Determine the [x, y] coordinate at the center of the cell enclosing the given text.  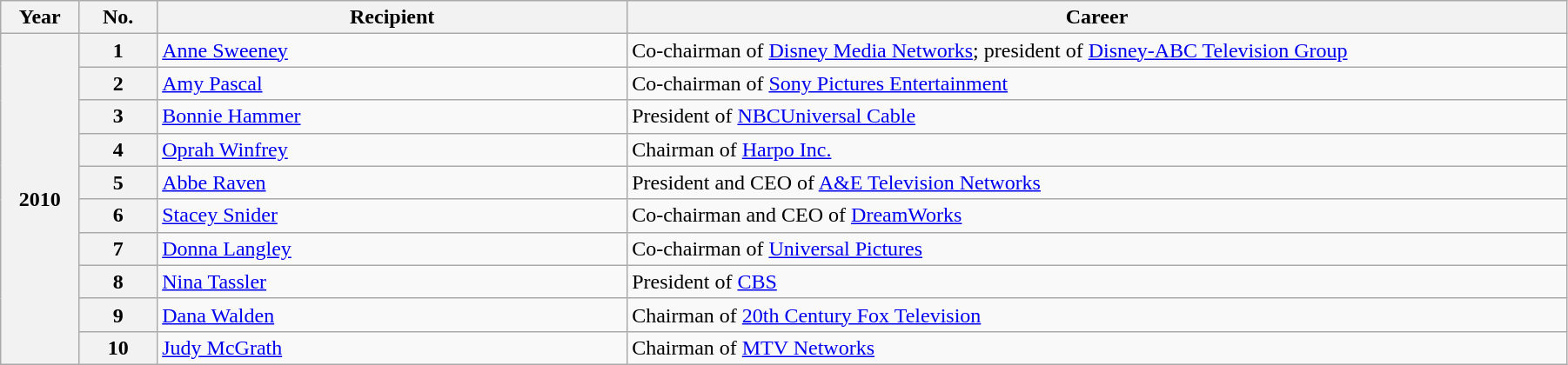
Recipient [392, 17]
Anne Sweeney [392, 50]
Career [1097, 17]
President of CBS [1097, 282]
2 [118, 83]
5 [118, 182]
Amy Pascal [392, 83]
Co-chairman of Sony Pictures Entertainment [1097, 83]
6 [118, 216]
Chairman of Harpo Inc. [1097, 149]
Judy McGrath [392, 348]
Bonnie Hammer [392, 116]
Chairman of MTV Networks [1097, 348]
President of NBCUniversal Cable [1097, 116]
Nina Tassler [392, 282]
Stacey Snider [392, 216]
Chairman of 20th Century Fox Television [1097, 315]
Co-chairman and CEO of DreamWorks [1097, 216]
3 [118, 116]
10 [118, 348]
8 [118, 282]
Dana Walden [392, 315]
1 [118, 50]
Co-chairman of Universal Pictures [1097, 249]
7 [118, 249]
President and CEO of A&E Television Networks [1097, 182]
No. [118, 17]
2010 [40, 200]
4 [118, 149]
Oprah Winfrey [392, 149]
Year [40, 17]
9 [118, 315]
Co-chairman of Disney Media Networks; president of Disney-ABC Television Group [1097, 50]
Abbe Raven [392, 182]
Donna Langley [392, 249]
